Scan for the cell matching the given text and deliver its (x, y) coordinate at center. 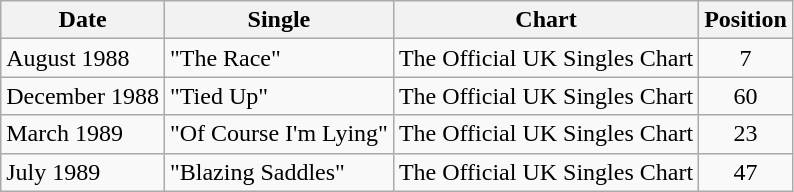
"Tied Up" (278, 96)
47 (746, 172)
March 1989 (83, 134)
December 1988 (83, 96)
"The Race" (278, 58)
7 (746, 58)
Single (278, 20)
Position (746, 20)
23 (746, 134)
July 1989 (83, 172)
"Blazing Saddles" (278, 172)
August 1988 (83, 58)
Date (83, 20)
60 (746, 96)
"Of Course I'm Lying" (278, 134)
Chart (546, 20)
